Identify which cell holds the provided text, then report its (x, y) central coordinate. 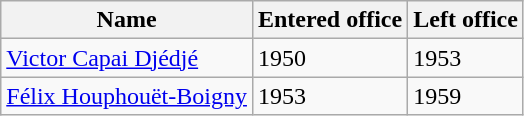
1959 (466, 96)
Left office (466, 20)
Name (127, 20)
Entered office (330, 20)
Victor Capai Djédjé (127, 58)
1950 (330, 58)
Félix Houphouët-Boigny (127, 96)
